Search for the cell housing the specified text and yield its (x, y) center coordinate. 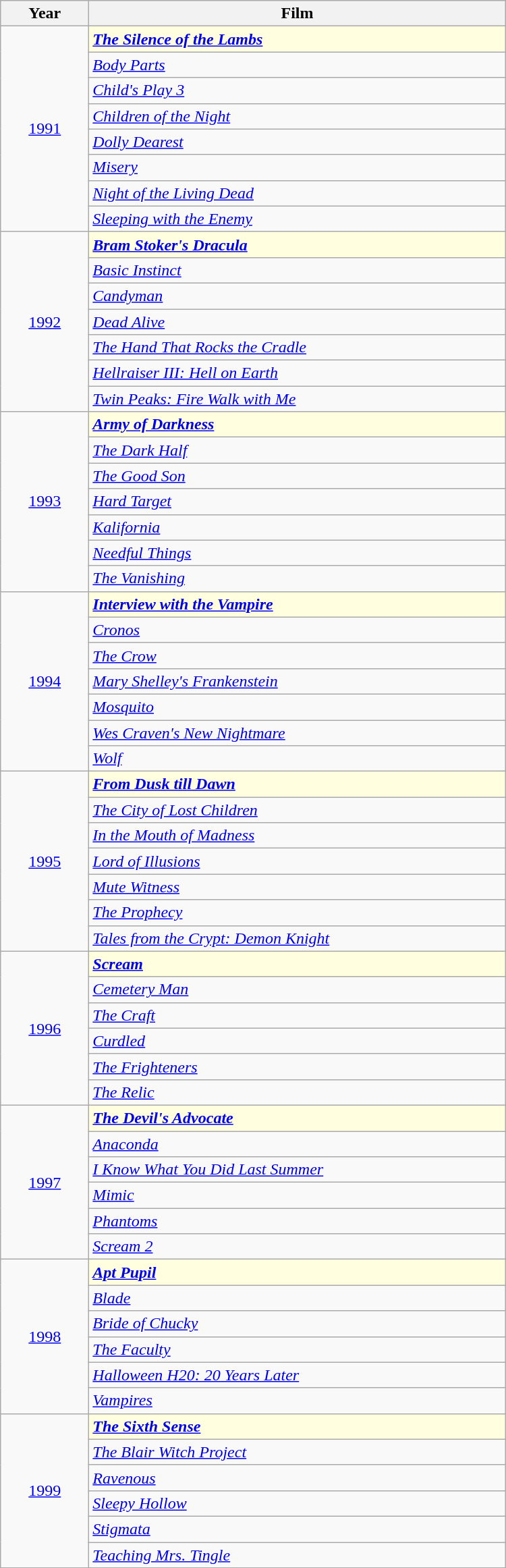
Dolly Dearest (297, 142)
Sleeping with the Enemy (297, 219)
Mosquito (297, 707)
Bram Stoker's Dracula (297, 244)
In the Mouth of Madness (297, 836)
Curdled (297, 1041)
The Craft (297, 1015)
The Good Son (297, 476)
I Know What You Did Last Summer (297, 1170)
Vampires (297, 1401)
1997 (45, 1182)
The Devil's Advocate (297, 1118)
1996 (45, 1028)
Kalifornia (297, 527)
Wes Craven's New Nightmare (297, 732)
Child's Play 3 (297, 90)
Needful Things (297, 553)
The Vanishing (297, 578)
Night of the Living Dead (297, 193)
Hard Target (297, 502)
Anaconda (297, 1144)
Dead Alive (297, 322)
Blade (297, 1298)
Misery (297, 167)
Cronos (297, 630)
Film (297, 13)
The Prophecy (297, 913)
Lord of Illusions (297, 861)
1995 (45, 861)
The Dark Half (297, 450)
Children of the Night (297, 116)
Ravenous (297, 1478)
Mimic (297, 1195)
The City of Lost Children (297, 810)
Scream (297, 964)
The Sixth Sense (297, 1426)
Phantoms (297, 1221)
Mute Witness (297, 887)
Candyman (297, 296)
Mary Shelley's Frankenstein (297, 681)
Halloween H20: 20 Years Later (297, 1375)
Basic Instinct (297, 270)
Stigmata (297, 1529)
Interview with the Vampire (297, 604)
Wolf (297, 759)
1991 (45, 129)
The Faculty (297, 1349)
The Crow (297, 655)
1994 (45, 681)
Body Parts (297, 65)
Scream 2 (297, 1247)
From Dusk till Dawn (297, 784)
1993 (45, 502)
The Blair Witch Project (297, 1452)
Hellraiser III: Hell on Earth (297, 373)
Army of Darkness (297, 425)
Year (45, 13)
Apt Pupil (297, 1272)
Teaching Mrs. Tingle (297, 1555)
The Frighteners (297, 1066)
1998 (45, 1336)
Tales from the Crypt: Demon Knight (297, 938)
The Silence of the Lambs (297, 39)
The Relic (297, 1092)
The Hand That Rocks the Cradle (297, 348)
Bride of Chucky (297, 1324)
Cemetery Man (297, 990)
Sleepy Hollow (297, 1503)
1992 (45, 321)
Twin Peaks: Fire Walk with Me (297, 399)
1999 (45, 1490)
